Return the [X, Y] coordinate for the center point of the cell that contains the specified text.  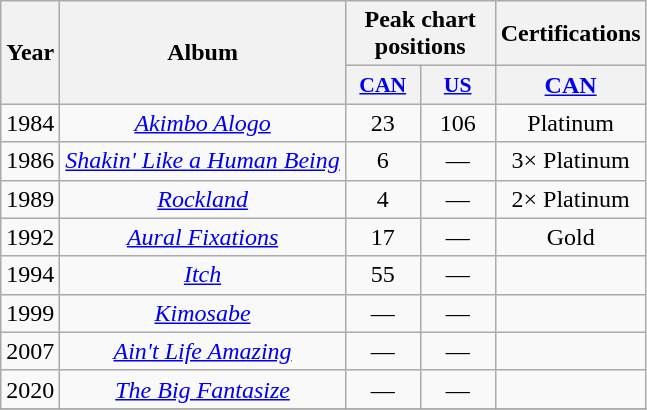
Gold [570, 237]
Itch [202, 275]
2020 [30, 389]
1994 [30, 275]
55 [382, 275]
2007 [30, 351]
6 [382, 161]
Certifications [570, 34]
106 [458, 123]
US [458, 85]
Kimosabe [202, 313]
2× Platinum [570, 199]
1999 [30, 313]
Ain't Life Amazing [202, 351]
1984 [30, 123]
1989 [30, 199]
Akimbo Alogo [202, 123]
3× Platinum [570, 161]
1992 [30, 237]
1986 [30, 161]
Peak chart positions [420, 34]
Shakin' Like a Human Being [202, 161]
Year [30, 52]
Aural Fixations [202, 237]
Rockland [202, 199]
Platinum [570, 123]
4 [382, 199]
23 [382, 123]
Album [202, 52]
17 [382, 237]
The Big Fantasize [202, 389]
